Search for the cell housing the specified text and yield its [X, Y] center coordinate. 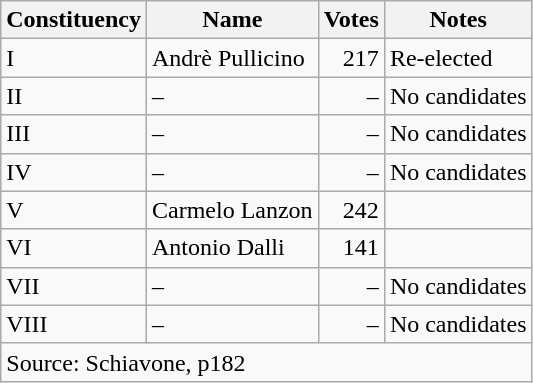
Antonio Dalli [232, 248]
VI [74, 248]
V [74, 210]
Notes [458, 20]
II [74, 96]
IV [74, 172]
Re-elected [458, 58]
Carmelo Lanzon [232, 210]
217 [351, 58]
VII [74, 286]
Source: Schiavone, p182 [266, 362]
III [74, 134]
Andrè Pullicino [232, 58]
Constituency [74, 20]
Votes [351, 20]
242 [351, 210]
141 [351, 248]
I [74, 58]
VIII [74, 324]
Name [232, 20]
